Locate the cell with the specified text and output its [X, Y] center coordinate. 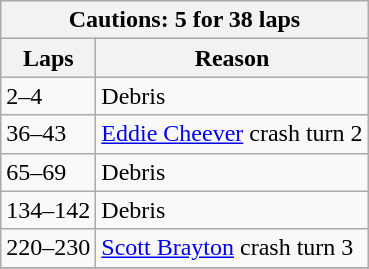
Cautions: 5 for 38 laps [184, 20]
Eddie Cheever crash turn 2 [232, 134]
Scott Brayton crash turn 3 [232, 248]
Laps [48, 58]
220–230 [48, 248]
65–69 [48, 172]
36–43 [48, 134]
134–142 [48, 210]
Reason [232, 58]
2–4 [48, 96]
